Return the (x, y) coordinate for the center point of the cell that contains the specified text.  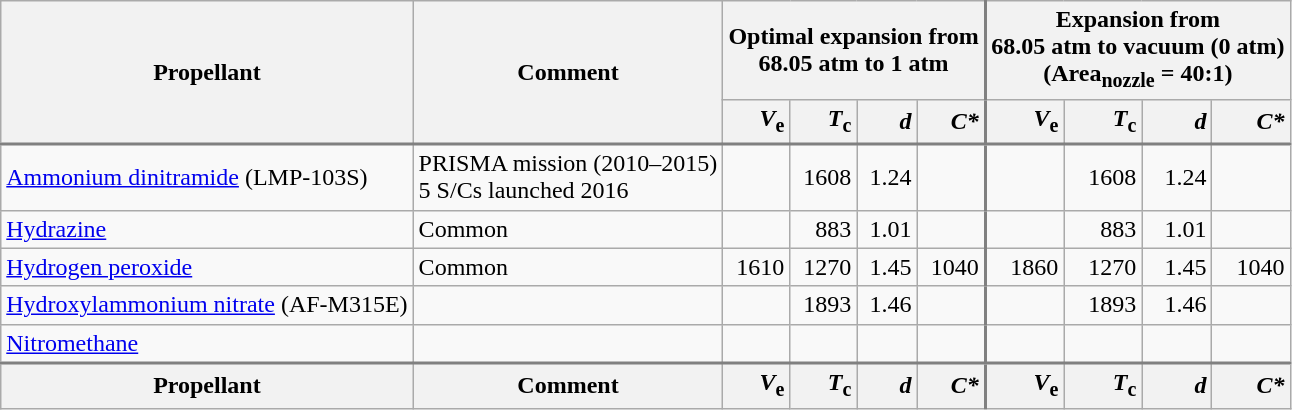
1610 (756, 267)
Hydroxylammonium nitrate (AF-M315E) (207, 305)
PRISMA mission (2010–2015)5 S/Cs launched 2016 (568, 177)
Ammonium dinitramide (LMP-103S) (207, 177)
Hydrazine (207, 229)
Expansion from68.05 atm to vacuum (0 atm)(Areanozzle = 40:1) (1138, 50)
Hydrogen peroxide (207, 267)
Optimal expansion from68.05 atm to 1 atm (854, 50)
Nitromethane (207, 344)
1860 (1024, 267)
